Identify which cell holds the provided text, then report its [X, Y] central coordinate. 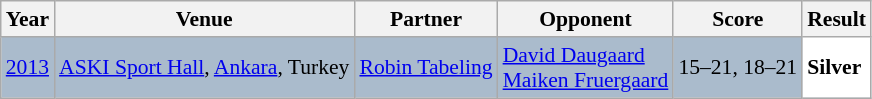
David Daugaard Maiken Fruergaard [586, 68]
Year [28, 19]
2013 [28, 68]
Score [738, 19]
Robin Tabeling [426, 68]
Partner [426, 19]
ASKI Sport Hall, Ankara, Turkey [204, 68]
Venue [204, 19]
Opponent [586, 19]
Result [836, 19]
Silver [836, 68]
15–21, 18–21 [738, 68]
